Return the [x, y] coordinate for the center point of the cell that contains the specified text.  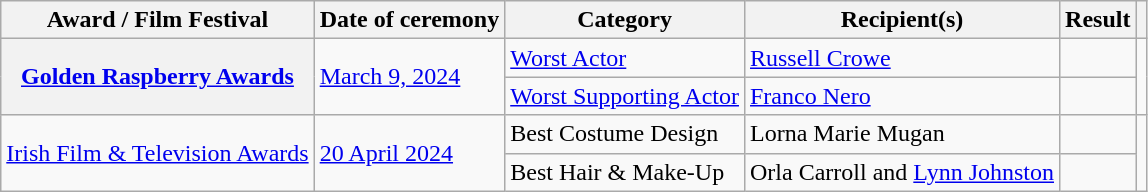
Lorna Marie Mugan [902, 134]
Result [1098, 20]
Category [625, 20]
Orla Carroll and Lynn Johnston [902, 172]
Worst Actor [625, 58]
Russell Crowe [902, 58]
Franco Nero [902, 96]
Date of ceremony [410, 20]
March 9, 2024 [410, 77]
Award / Film Festival [158, 20]
Best Hair & Make-Up [625, 172]
Best Costume Design [625, 134]
Recipient(s) [902, 20]
Golden Raspberry Awards [158, 77]
Irish Film & Television Awards [158, 153]
20 April 2024 [410, 153]
Worst Supporting Actor [625, 96]
